Determine the [x, y] coordinate at the center of the cell enclosing the given text.  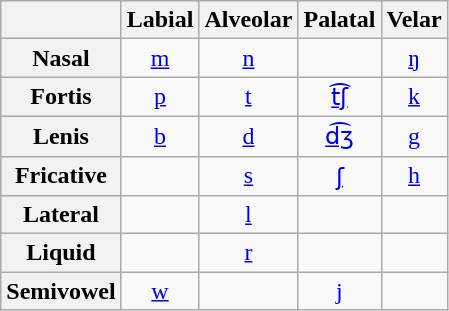
l [248, 215]
b [160, 136]
n [248, 58]
Palatal [340, 20]
d͡ʒ [340, 136]
Semivowel [61, 291]
Lenis [61, 136]
s [248, 176]
t͡ʃ [340, 97]
m [160, 58]
Fricative [61, 176]
h [414, 176]
ŋ [414, 58]
Alveolar [248, 20]
t [248, 97]
d [248, 136]
p [160, 97]
Labial [160, 20]
ʃ [340, 176]
r [248, 253]
g [414, 136]
Velar [414, 20]
Liquid [61, 253]
Nasal [61, 58]
k [414, 97]
w [160, 291]
Fortis [61, 97]
Lateral [61, 215]
j [340, 291]
